Locate the cell with the specified text and output its [x, y] center coordinate. 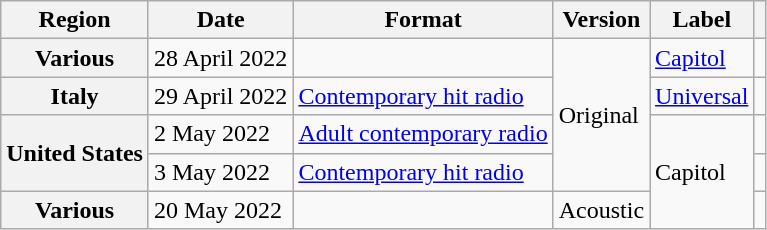
Italy [75, 96]
Acoustic [601, 210]
Label [702, 20]
3 May 2022 [220, 172]
Format [423, 20]
Version [601, 20]
2 May 2022 [220, 134]
Adult contemporary radio [423, 134]
Date [220, 20]
Original [601, 115]
28 April 2022 [220, 58]
United States [75, 153]
Universal [702, 96]
Region [75, 20]
29 April 2022 [220, 96]
20 May 2022 [220, 210]
